Return (X, Y) of the center of cell containing provided text 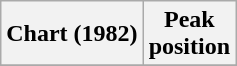
Peakposition (189, 34)
Chart (1982) (72, 34)
